Extract the [x, y] coordinate from the center of the cell holding the provided text.  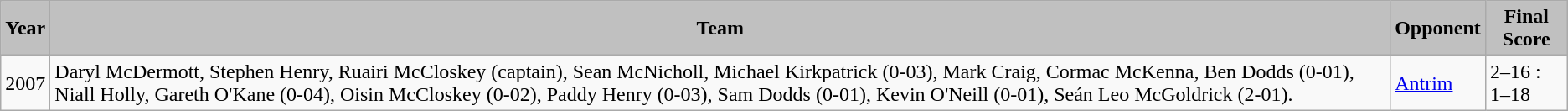
2–16 : 1–18 [1526, 82]
Opponent [1438, 29]
2007 [25, 82]
Antrim [1438, 82]
Year [25, 29]
Final Score [1526, 29]
Team [720, 29]
